Search for the cell housing the specified text and yield its (X, Y) center coordinate. 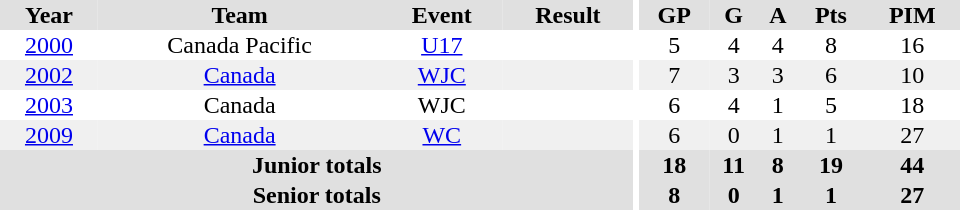
19 (830, 165)
Junior totals (317, 165)
WC (442, 135)
Senior totals (317, 195)
PIM (912, 15)
GP (674, 15)
16 (912, 45)
Result (568, 15)
Pts (830, 15)
2003 (49, 105)
2009 (49, 135)
2000 (49, 45)
A (778, 15)
2002 (49, 75)
U17 (442, 45)
Year (49, 15)
Canada Pacific (240, 45)
10 (912, 75)
7 (674, 75)
44 (912, 165)
Event (442, 15)
Team (240, 15)
11 (734, 165)
G (734, 15)
